For the text-containing cell, return its midpoint in (X, Y) coordinate format. 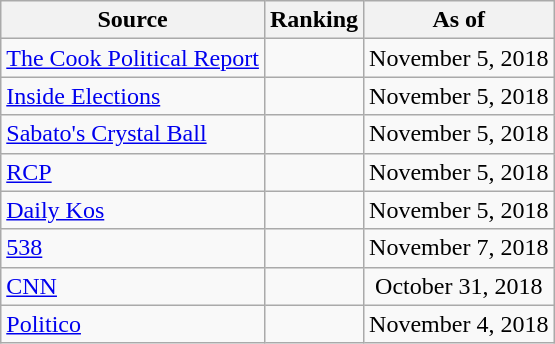
Source (133, 20)
CNN (133, 286)
November 7, 2018 (459, 248)
Daily Kos (133, 210)
Politico (133, 324)
Ranking (314, 20)
The Cook Political Report (133, 58)
October 31, 2018 (459, 286)
November 4, 2018 (459, 324)
Sabato's Crystal Ball (133, 134)
538 (133, 248)
As of (459, 20)
Inside Elections (133, 96)
RCP (133, 172)
